From the cell containing the given text, extract its center point as [X, Y] coordinate. 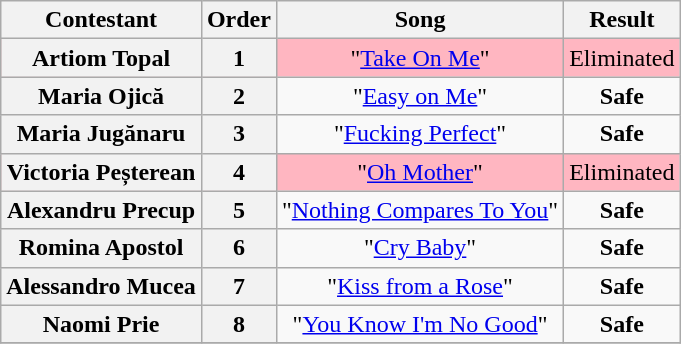
5 [238, 210]
8 [238, 324]
Song [420, 20]
"Kiss from a Rose" [420, 286]
Maria Ojică [102, 96]
Artiom Topal [102, 58]
"Easy on Me" [420, 96]
Result [622, 20]
"Fucking Perfect" [420, 134]
Victoria Peșterean [102, 172]
1 [238, 58]
Contestant [102, 20]
"You Know I'm No Good" [420, 324]
3 [238, 134]
"Nothing Compares To You" [420, 210]
Naomi Prie [102, 324]
"Cry Baby" [420, 248]
Maria Jugănaru [102, 134]
7 [238, 286]
Order [238, 20]
Alexandru Precup [102, 210]
"Take On Me" [420, 58]
2 [238, 96]
Alessandro Mucea [102, 286]
6 [238, 248]
Romina Apostol [102, 248]
"Oh Mother" [420, 172]
4 [238, 172]
